Return the [x, y] coordinate for the center point of the cell that contains the specified text.  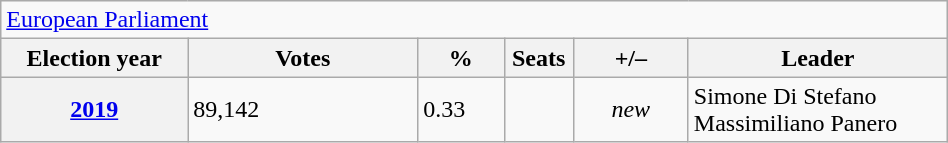
0.33 [461, 110]
Seats [538, 58]
Election year [94, 58]
2019 [94, 110]
% [461, 58]
Leader [818, 58]
new [630, 110]
+/– [630, 58]
89,142 [303, 110]
Simone Di StefanoMassimiliano Panero [818, 110]
Votes [303, 58]
European Parliament [474, 20]
